Find where the given text appears and provide that cell's center as (X, Y) coordinate. 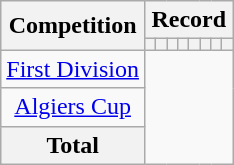
Algiers Cup (73, 107)
Competition (73, 26)
Record (189, 20)
Total (73, 145)
First Division (73, 69)
